Detect which cell encompasses the target text, then output its (X, Y) center coordinate. 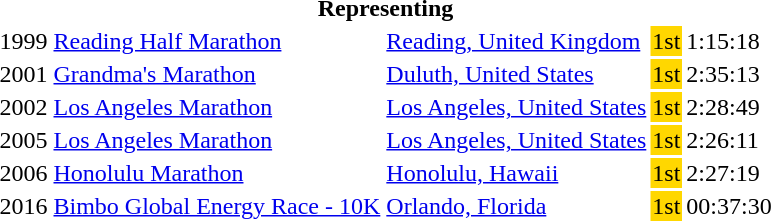
Duluth, United States (516, 74)
Reading, United Kingdom (516, 41)
Reading Half Marathon (217, 41)
Honolulu Marathon (217, 173)
Grandma's Marathon (217, 74)
Honolulu, Hawaii (516, 173)
Bimbo Global Energy Race - 10K (217, 206)
Orlando, Florida (516, 206)
